Output the [X, Y] coordinate of the center of the cell containing the given text.  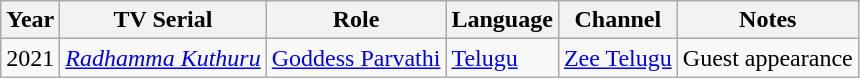
Goddess Parvathi [356, 58]
Guest appearance [768, 58]
TV Serial [163, 20]
Telugu [502, 58]
Year [30, 20]
Notes [768, 20]
Radhamma Kuthuru [163, 58]
Role [356, 20]
Zee Telugu [618, 58]
Channel [618, 20]
2021 [30, 58]
Language [502, 20]
